Scan for the cell matching the given text and deliver its [x, y] coordinate at center. 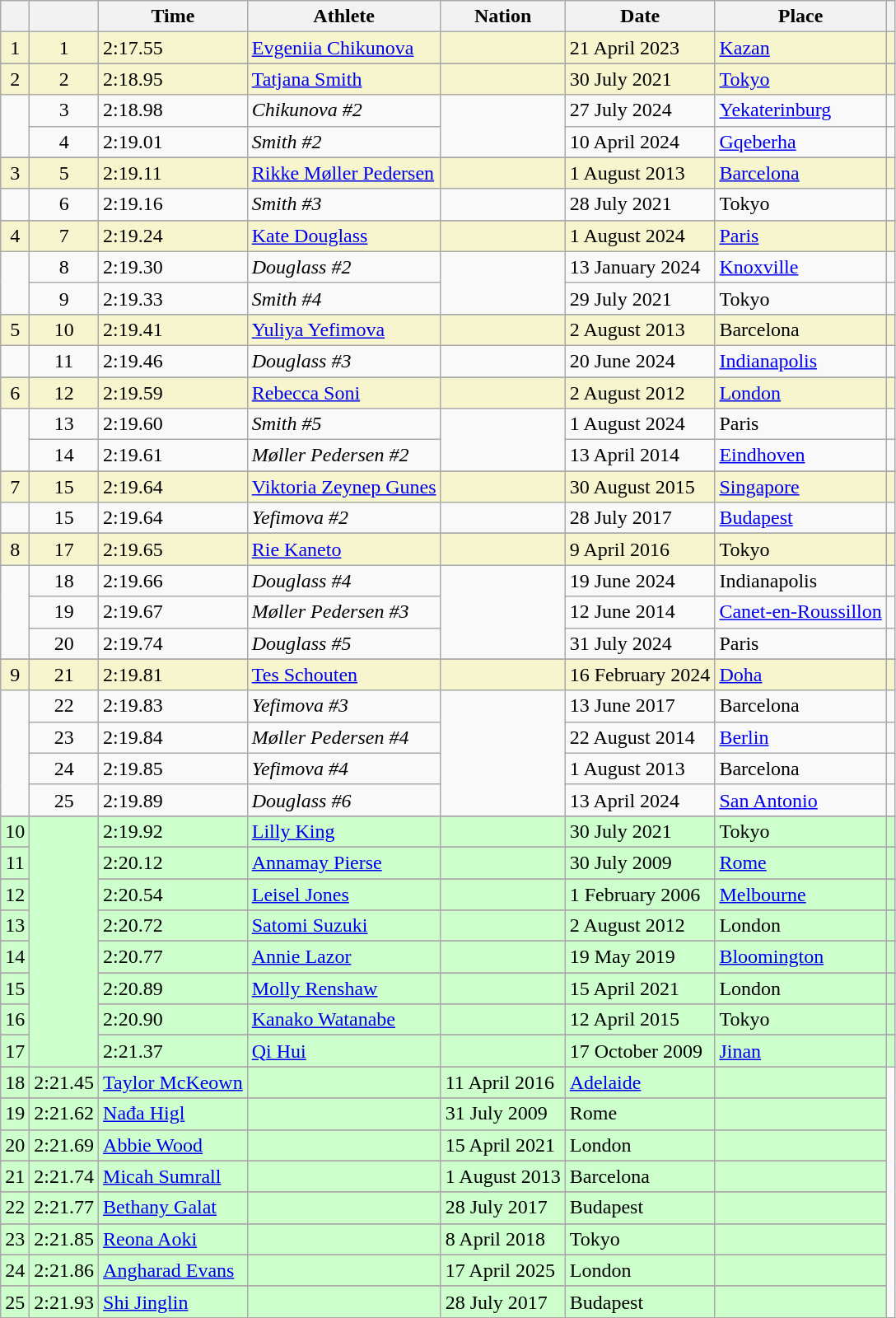
2:19.59 [173, 393]
19 June 2024 [640, 581]
Tatjana Smith [344, 79]
Douglass #3 [344, 361]
Annamay Pierse [344, 862]
Viktoria Zeynep Gunes [344, 487]
Douglass #5 [344, 643]
31 July 2024 [640, 643]
2:20.54 [173, 894]
Chikunova #2 [344, 110]
2:19.74 [173, 643]
2:20.90 [173, 1020]
Rebecca Soni [344, 393]
2:21.69 [64, 1145]
Lilly King [344, 831]
2:18.98 [173, 110]
11 April 2016 [502, 1082]
Satomi Suzuki [344, 926]
San Antonio [800, 800]
30 August 2015 [640, 487]
2:19.85 [173, 769]
Doha [800, 675]
27 July 2024 [640, 110]
Kazan [800, 48]
2:21.45 [64, 1082]
2:19.67 [173, 612]
2:20.12 [173, 862]
Yefimova #2 [344, 518]
10 April 2024 [640, 142]
2:21.85 [64, 1239]
2:21.62 [64, 1114]
Kanako Watanabe [344, 1020]
2:19.83 [173, 706]
2:21.37 [173, 1051]
Singapore [800, 487]
2 August 2013 [640, 329]
Eindhoven [800, 456]
2:19.65 [173, 549]
2:18.95 [173, 79]
1 February 2006 [640, 894]
Reona Aoki [173, 1239]
16 [15, 1020]
2:19.66 [173, 581]
Yuliya Yefimova [344, 329]
9 April 2016 [640, 549]
Qi Hui [344, 1051]
Leisel Jones [344, 894]
2:19.30 [173, 267]
13 June 2017 [640, 706]
13 April 2024 [640, 800]
2:17.55 [173, 48]
Yefimova #4 [344, 769]
2:19.16 [173, 204]
2:19.89 [173, 800]
2:19.84 [173, 737]
31 July 2009 [502, 1114]
2:21.86 [64, 1270]
Smith #2 [344, 142]
21 April 2023 [640, 48]
Time [173, 16]
12 April 2015 [640, 1020]
2:21.77 [64, 1208]
2:21.93 [64, 1302]
19 May 2019 [640, 957]
Melbourne [800, 894]
2:19.60 [173, 424]
Yefimova #3 [344, 706]
Bloomington [800, 957]
13 January 2024 [640, 267]
Yekaterinburg [800, 110]
Molly Renshaw [344, 988]
Annie Lazor [344, 957]
Rikke Møller Pedersen [344, 173]
Rie Kaneto [344, 549]
2:19.11 [173, 173]
Knoxville [800, 267]
Canet-en-Roussillon [800, 612]
30 July 2009 [640, 862]
Taylor McKeown [173, 1082]
2:20.72 [173, 926]
2:19.81 [173, 675]
Douglass #4 [344, 581]
Athlete [344, 16]
2:19.33 [173, 298]
Angharad Evans [173, 1270]
Møller Pedersen #2 [344, 456]
2:20.77 [173, 957]
Smith #3 [344, 204]
Shi Jinglin [173, 1302]
Adelaide [640, 1082]
Jinan [800, 1051]
12 June 2014 [640, 612]
Berlin [800, 737]
2:20.89 [173, 988]
Tes Schouten [344, 675]
Kate Douglass [344, 236]
Møller Pedersen #4 [344, 737]
Micah Sumrall [173, 1176]
20 June 2024 [640, 361]
Bethany Galat [173, 1208]
Nađa Higl [173, 1114]
29 July 2021 [640, 298]
2:19.24 [173, 236]
2:19.92 [173, 831]
2:21.74 [64, 1176]
Douglass #6 [344, 800]
8 April 2018 [502, 1239]
28 July 2021 [640, 204]
Gqeberha [800, 142]
Evgeniia Chikunova [344, 48]
2:19.46 [173, 361]
Møller Pedersen #3 [344, 612]
Douglass #2 [344, 267]
2:19.01 [173, 142]
17 October 2009 [640, 1051]
Nation [502, 16]
Place [800, 16]
Smith #5 [344, 424]
2:19.41 [173, 329]
Abbie Wood [173, 1145]
22 August 2014 [640, 737]
16 February 2024 [640, 675]
13 April 2014 [640, 456]
Date [640, 16]
2:19.61 [173, 456]
17 April 2025 [502, 1270]
Smith #4 [344, 298]
